Locate the cell with the specified text and output its (x, y) center coordinate. 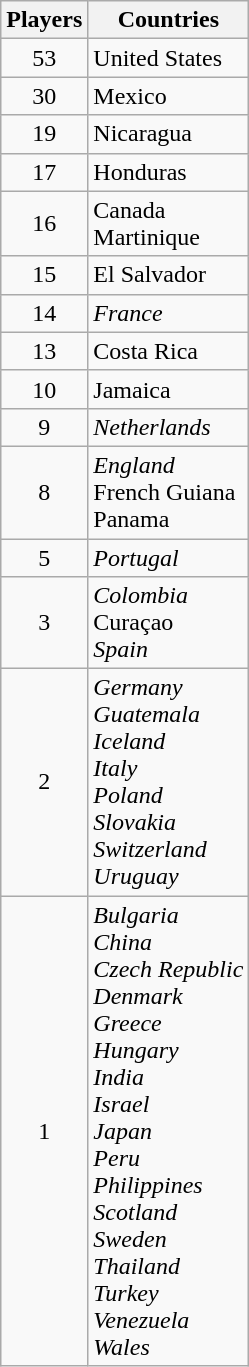
1 (44, 1131)
14 (44, 313)
El Salvador (168, 275)
England French Guiana Panama (168, 492)
Honduras (168, 172)
10 (44, 389)
13 (44, 351)
16 (44, 224)
3 (44, 623)
Costa Rica (168, 351)
Germany Guatemala Iceland Italy Poland Slovakia Switzerland Uruguay (168, 782)
Bulgaria China Czech Republic Denmark Greece Hungary India Israel Japan Peru Philippines Scotland Sweden Thailand Turkey Venezuela Wales (168, 1131)
30 (44, 96)
Colombia Curaçao Spain (168, 623)
15 (44, 275)
2 (44, 782)
8 (44, 492)
Mexico (168, 96)
Countries (168, 20)
Canada Martinique (168, 224)
17 (44, 172)
Portugal (168, 557)
53 (44, 58)
United States (168, 58)
Netherlands (168, 427)
9 (44, 427)
5 (44, 557)
France (168, 313)
Jamaica (168, 389)
Nicaragua (168, 134)
19 (44, 134)
Players (44, 20)
